From the cell containing the given text, extract its center point as [x, y] coordinate. 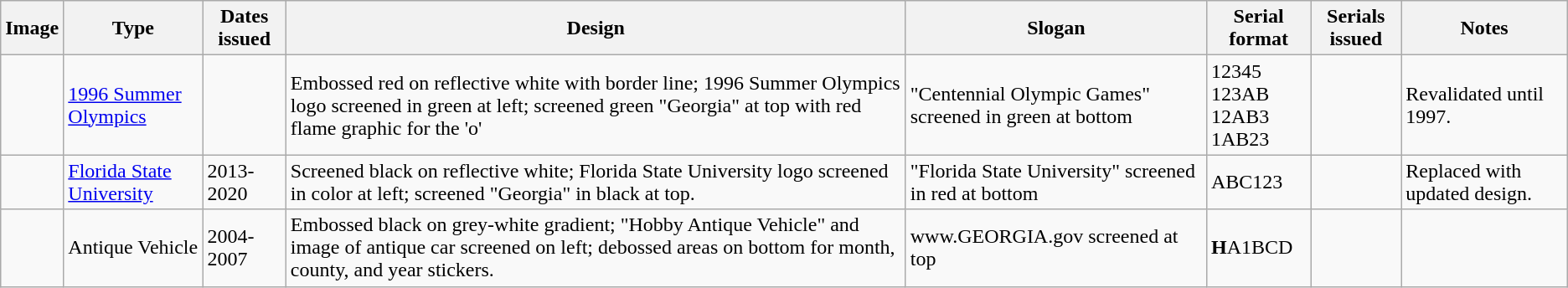
"Centennial Olympic Games" screened in green at bottom [1055, 105]
"Florida State University" screened in red at bottom [1055, 183]
2004-2007 [245, 248]
www.GEORGIA.gov screened at top [1055, 248]
12345123AB12AB31AB23 [1258, 105]
2013-2020 [245, 183]
Notes [1484, 28]
Florida State University [133, 183]
Antique Vehicle [133, 248]
Revalidated until 1997. [1484, 105]
1996 Summer Olympics [133, 105]
Type [133, 28]
Replaced with updated design. [1484, 183]
Slogan [1055, 28]
Screened black on reflective white; Florida State University logo screened in color at left; screened "Georgia" in black at top. [596, 183]
Serial format [1258, 28]
HA1BCD [1258, 248]
ABC123 [1258, 183]
Serials issued [1356, 28]
Design [596, 28]
Dates issued [245, 28]
Image [32, 28]
